Return the [x, y] coordinate for the center point of the cell that contains the specified text.  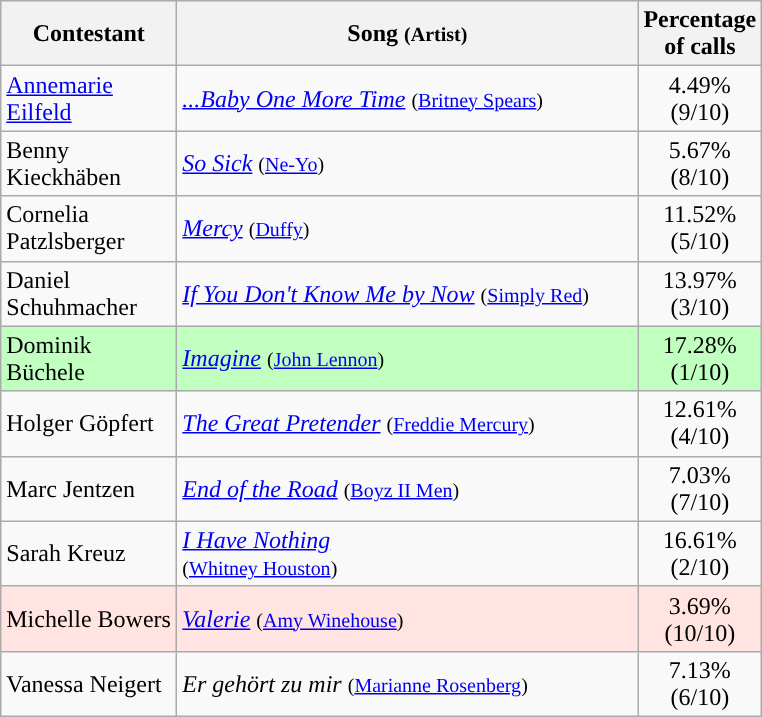
Mercy (Duffy) [408, 228]
Contestant [89, 34]
Annemarie Eilfeld [89, 98]
13.97%(3/10) [700, 294]
...Baby One More Time (Britney Spears) [408, 98]
I Have Nothing (Whitney Houston) [408, 554]
End of the Road (Boyz II Men) [408, 488]
Marc Jentzen [89, 488]
5.67% (8/10) [700, 164]
3.69% (10/10) [700, 618]
7.03% (7/10) [700, 488]
12.61%(4/10) [700, 424]
Sarah Kreuz [89, 554]
So Sick (Ne-Yo) [408, 164]
11.52% (5/10) [700, 228]
If You Don't Know Me by Now (Simply Red) [408, 294]
Michelle Bowers [89, 618]
7.13% (6/10) [700, 684]
4.49% (9/10) [700, 98]
Percentage of calls [700, 34]
Daniel Schuhmacher [89, 294]
16.61% (2/10) [700, 554]
Vanessa Neigert [89, 684]
Song (Artist) [408, 34]
Er gehört zu mir (Marianne Rosenberg) [408, 684]
Cornelia Patzlsberger [89, 228]
Valerie (Amy Winehouse) [408, 618]
Dominik Büchele [89, 358]
Benny Kieckhäben [89, 164]
Imagine (John Lennon) [408, 358]
The Great Pretender (Freddie Mercury) [408, 424]
17.28% (1/10) [700, 358]
Holger Göpfert [89, 424]
